Detect which cell encompasses the target text, then output its [x, y] center coordinate. 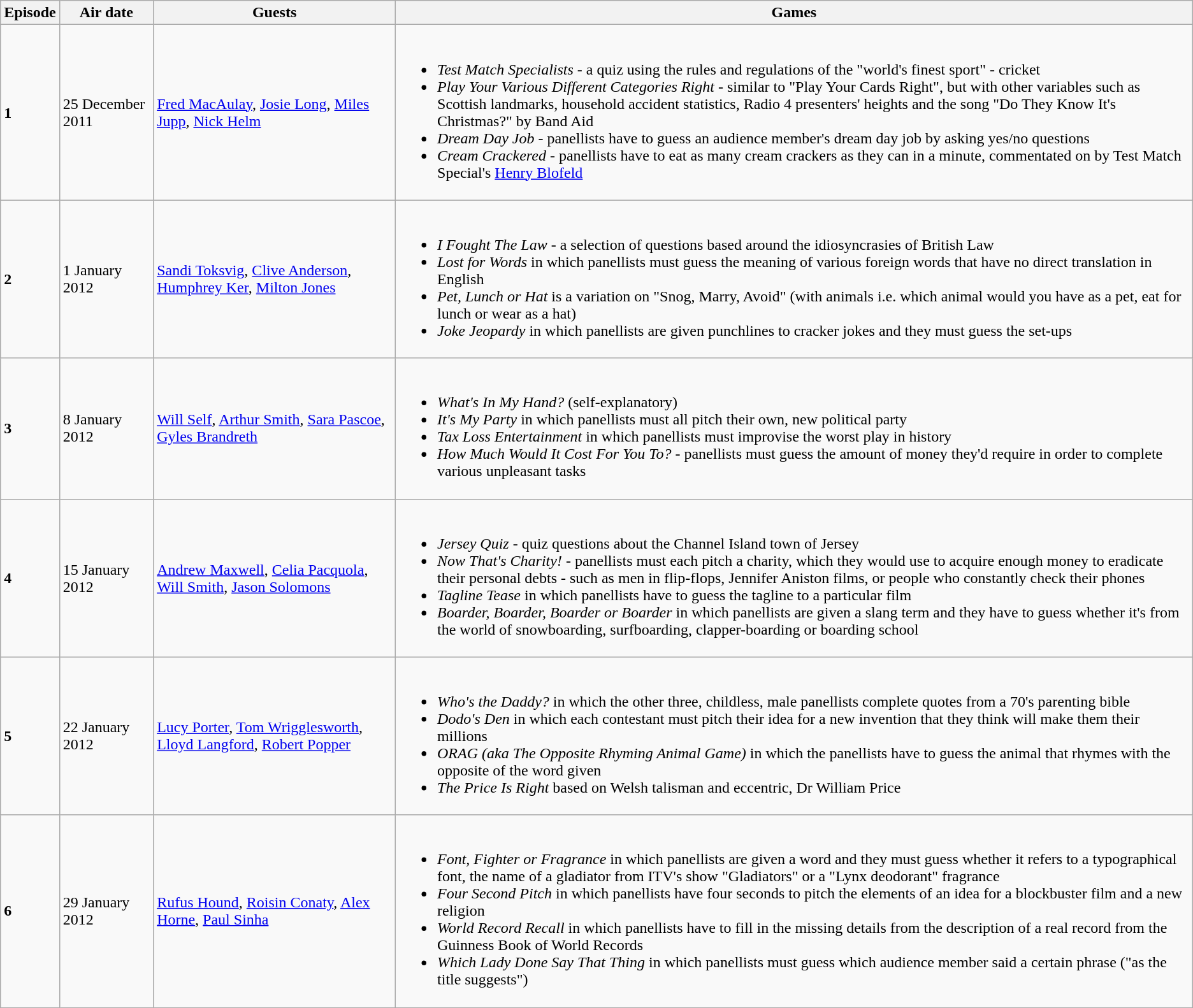
25 December 2011 [106, 112]
Rufus Hound, Roisin Conaty, Alex Horne, Paul Sinha [275, 911]
Episode [30, 13]
3 [30, 428]
Fred MacAulay, Josie Long, Miles Jupp, Nick Helm [275, 112]
Sandi Toksvig, Clive Anderson, Humphrey Ker, Milton Jones [275, 279]
2 [30, 279]
Games [794, 13]
15 January 2012 [106, 578]
1 [30, 112]
Air date [106, 13]
1 January 2012 [106, 279]
29 January 2012 [106, 911]
Guests [275, 13]
Will Self, Arthur Smith, Sara Pascoe, Gyles Brandreth [275, 428]
5 [30, 736]
8 January 2012 [106, 428]
22 January 2012 [106, 736]
4 [30, 578]
6 [30, 911]
Andrew Maxwell, Celia Pacquola, Will Smith, Jason Solomons [275, 578]
Lucy Porter, Tom Wrigglesworth, Lloyd Langford, Robert Popper [275, 736]
